Output the (x, y) coordinate of the center of the cell containing the given text.  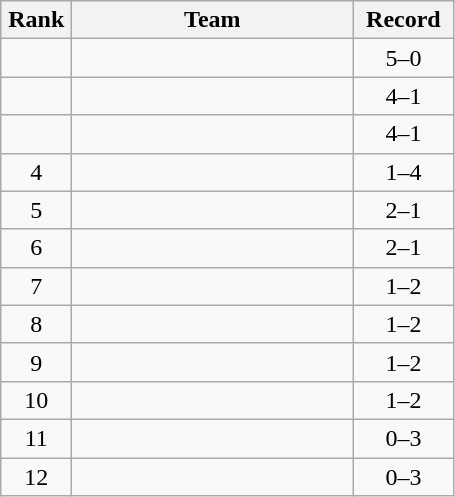
1–4 (404, 172)
Rank (36, 20)
Record (404, 20)
5 (36, 210)
9 (36, 362)
6 (36, 248)
12 (36, 477)
4 (36, 172)
10 (36, 400)
11 (36, 438)
7 (36, 286)
Team (212, 20)
8 (36, 324)
5–0 (404, 58)
